Identify which cell holds the provided text, then report its [X, Y] central coordinate. 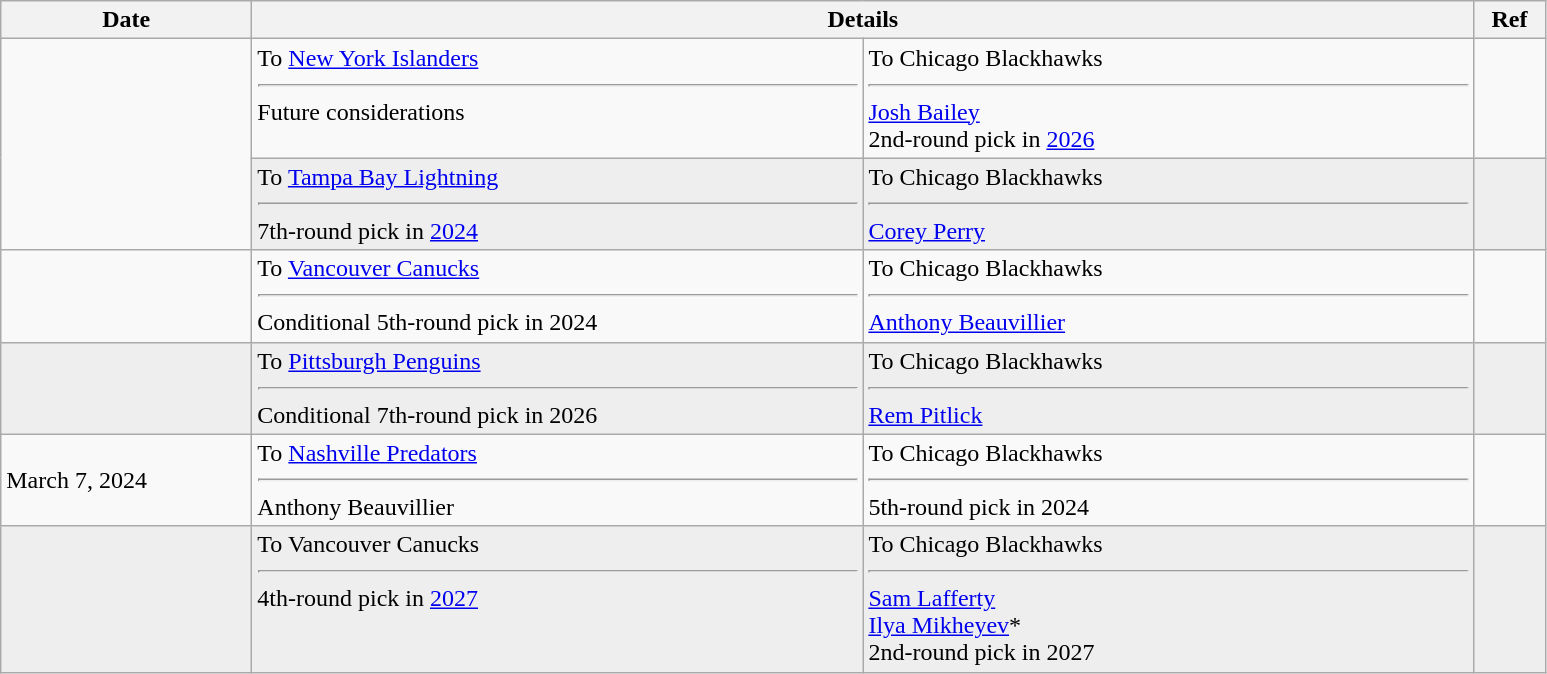
Date [126, 20]
To Chicago Blackhawks5th-round pick in 2024 [1168, 480]
To Vancouver CanucksConditional 5th-round pick in 2024 [558, 296]
To Nashville PredatorsAnthony Beauvillier [558, 480]
Details [863, 20]
To New York IslandersFuture considerations [558, 98]
To Chicago BlackhawksRem Pitlick [1168, 388]
Ref [1510, 20]
To Tampa Bay Lightning7th-round pick in 2024 [558, 204]
To Pittsburgh PenguinsConditional 7th-round pick in 2026 [558, 388]
To Chicago BlackhawksAnthony Beauvillier [1168, 296]
March 7, 2024 [126, 480]
To Chicago BlackhawksSam LaffertyIlya Mikheyev*2nd-round pick in 2027 [1168, 599]
To Chicago BlackhawksCorey Perry [1168, 204]
To Vancouver Canucks4th-round pick in 2027 [558, 599]
To Chicago BlackhawksJosh Bailey2nd-round pick in 2026 [1168, 98]
